Find where the given text appears and provide that cell's center as [X, Y] coordinate. 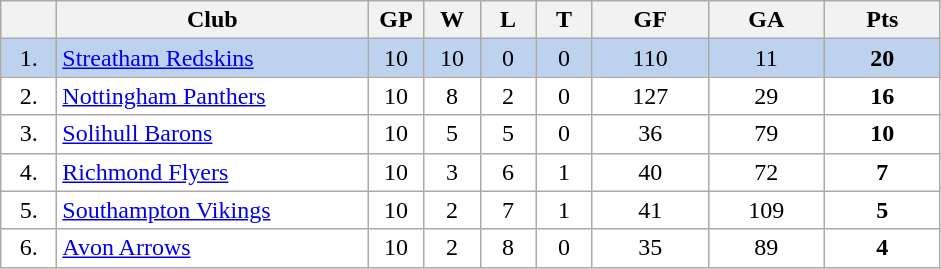
11 [766, 58]
20 [882, 58]
5. [29, 210]
109 [766, 210]
72 [766, 172]
Richmond Flyers [212, 172]
3. [29, 134]
4. [29, 172]
Club [212, 20]
W [452, 20]
127 [650, 96]
1. [29, 58]
36 [650, 134]
Southampton Vikings [212, 210]
3 [452, 172]
2. [29, 96]
35 [650, 248]
89 [766, 248]
T [564, 20]
6. [29, 248]
Nottingham Panthers [212, 96]
Pts [882, 20]
L [508, 20]
29 [766, 96]
79 [766, 134]
GP [396, 20]
Solihull Barons [212, 134]
GF [650, 20]
4 [882, 248]
GA [766, 20]
6 [508, 172]
41 [650, 210]
40 [650, 172]
Avon Arrows [212, 248]
Streatham Redskins [212, 58]
110 [650, 58]
16 [882, 96]
